Detect which cell encompasses the target text, then output its (X, Y) center coordinate. 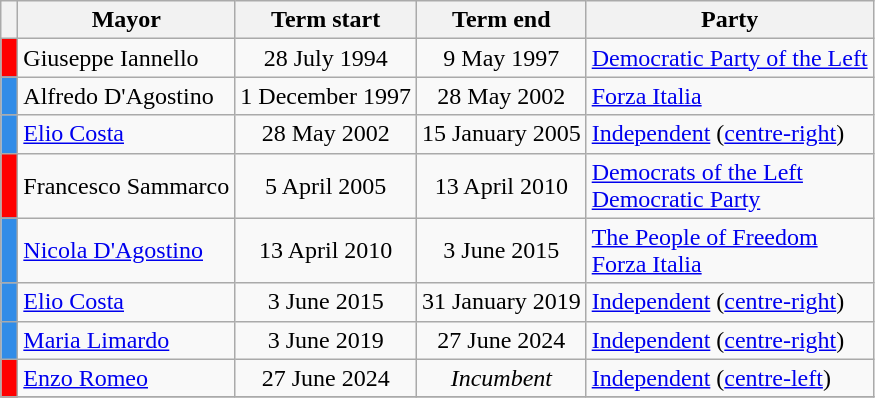
Enzo Romeo (126, 378)
1 December 1997 (326, 96)
Incumbent (501, 378)
Party (730, 20)
5 April 2005 (326, 186)
9 May 1997 (501, 58)
3 June 2019 (326, 340)
Nicola D'Agostino (126, 250)
Democrats of the LeftDemocratic Party (730, 186)
Mayor (126, 20)
28 July 1994 (326, 58)
Francesco Sammarco (126, 186)
Giuseppe Iannello (126, 58)
Term start (326, 20)
Alfredo D'Agostino (126, 96)
Independent (centre-left) (730, 378)
15 January 2005 (501, 134)
Term end (501, 20)
Democratic Party of the Left (730, 58)
31 January 2019 (501, 302)
The People of FreedomForza Italia (730, 250)
Forza Italia (730, 96)
Maria Limardo (126, 340)
